Detect which cell encompasses the target text, then output its (X, Y) center coordinate. 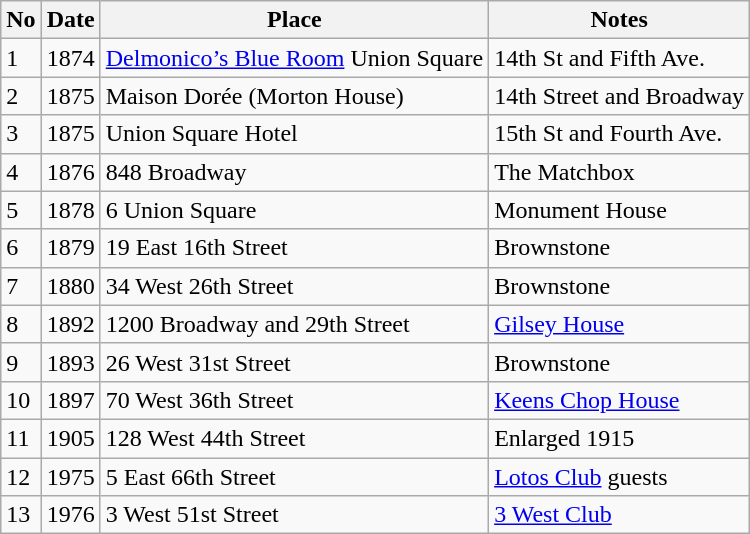
1897 (70, 400)
1975 (70, 477)
Date (70, 20)
1905 (70, 438)
11 (21, 438)
Maison Dorée (Morton House) (294, 96)
3 West Club (620, 515)
6 (21, 248)
1878 (70, 210)
Gilsey House (620, 324)
Notes (620, 20)
1893 (70, 362)
4 (21, 172)
15th St and Fourth Ave. (620, 134)
Keens Chop House (620, 400)
13 (21, 515)
No (21, 20)
1976 (70, 515)
12 (21, 477)
26 West 31st Street (294, 362)
848 Broadway (294, 172)
1880 (70, 286)
19 East 16th Street (294, 248)
1892 (70, 324)
128 West 44th Street (294, 438)
34 West 26th Street (294, 286)
1876 (70, 172)
5 (21, 210)
Union Square Hotel (294, 134)
3 (21, 134)
The Matchbox (620, 172)
14th Street and Broadway (620, 96)
Lotos Club guests (620, 477)
Place (294, 20)
8 (21, 324)
9 (21, 362)
14th St and Fifth Ave. (620, 58)
1200 Broadway and 29th Street (294, 324)
1874 (70, 58)
2 (21, 96)
6 Union Square (294, 210)
3 West 51st Street (294, 515)
10 (21, 400)
5 East 66th Street (294, 477)
Enlarged 1915 (620, 438)
70 West 36th Street (294, 400)
7 (21, 286)
Monument House (620, 210)
1879 (70, 248)
1 (21, 58)
Delmonico’s Blue Room Union Square (294, 58)
